Capture the cell that displays the provided text and extract its [x, y] central coordinate. 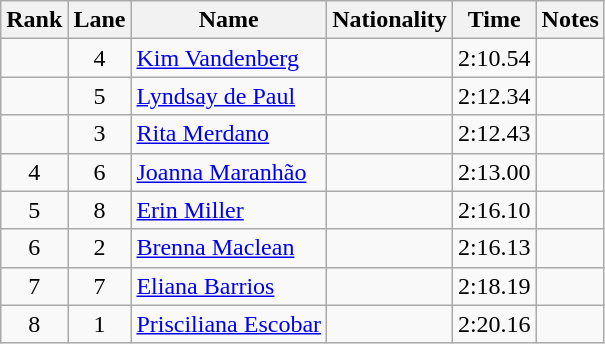
Brenna Maclean [229, 248]
Nationality [390, 20]
2:10.54 [494, 58]
2 [100, 248]
1 [100, 324]
3 [100, 134]
Lyndsay de Paul [229, 96]
Erin Miller [229, 210]
2:18.19 [494, 286]
2:12.43 [494, 134]
Lane [100, 20]
Prisciliana Escobar [229, 324]
2:12.34 [494, 96]
Rank [34, 20]
Eliana Barrios [229, 286]
Kim Vandenberg [229, 58]
2:16.10 [494, 210]
2:20.16 [494, 324]
Joanna Maranhão [229, 172]
Rita Merdano [229, 134]
Time [494, 20]
Notes [570, 20]
2:16.13 [494, 248]
2:13.00 [494, 172]
Name [229, 20]
